Locate the cell with the specified text and output its (x, y) center coordinate. 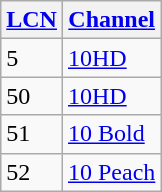
51 (32, 134)
LCN (32, 20)
5 (32, 58)
52 (32, 172)
50 (32, 96)
Channel (111, 20)
10 Peach (111, 172)
10 Bold (111, 134)
